Pinpoint the cell where the given text exists, returning its (X, Y) midpoint coordinate. 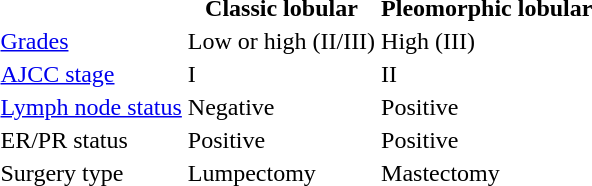
Positive (281, 140)
I (281, 74)
Low or high (II/III) (281, 41)
Negative (281, 107)
